Identify which cell holds the provided text, then report its [X, Y] central coordinate. 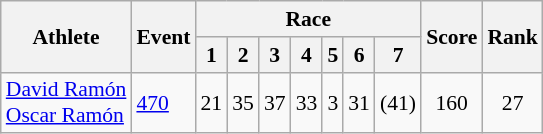
David RamónOscar Ramón [66, 102]
27 [512, 102]
33 [307, 102]
6 [359, 55]
Race [308, 19]
(41) [398, 102]
470 [163, 102]
35 [243, 102]
160 [452, 102]
5 [332, 55]
37 [275, 102]
2 [243, 55]
1 [211, 55]
Score [452, 36]
Athlete [66, 36]
31 [359, 102]
Event [163, 36]
7 [398, 55]
Rank [512, 36]
21 [211, 102]
4 [307, 55]
